Identify which cell holds the provided text, then report its (X, Y) central coordinate. 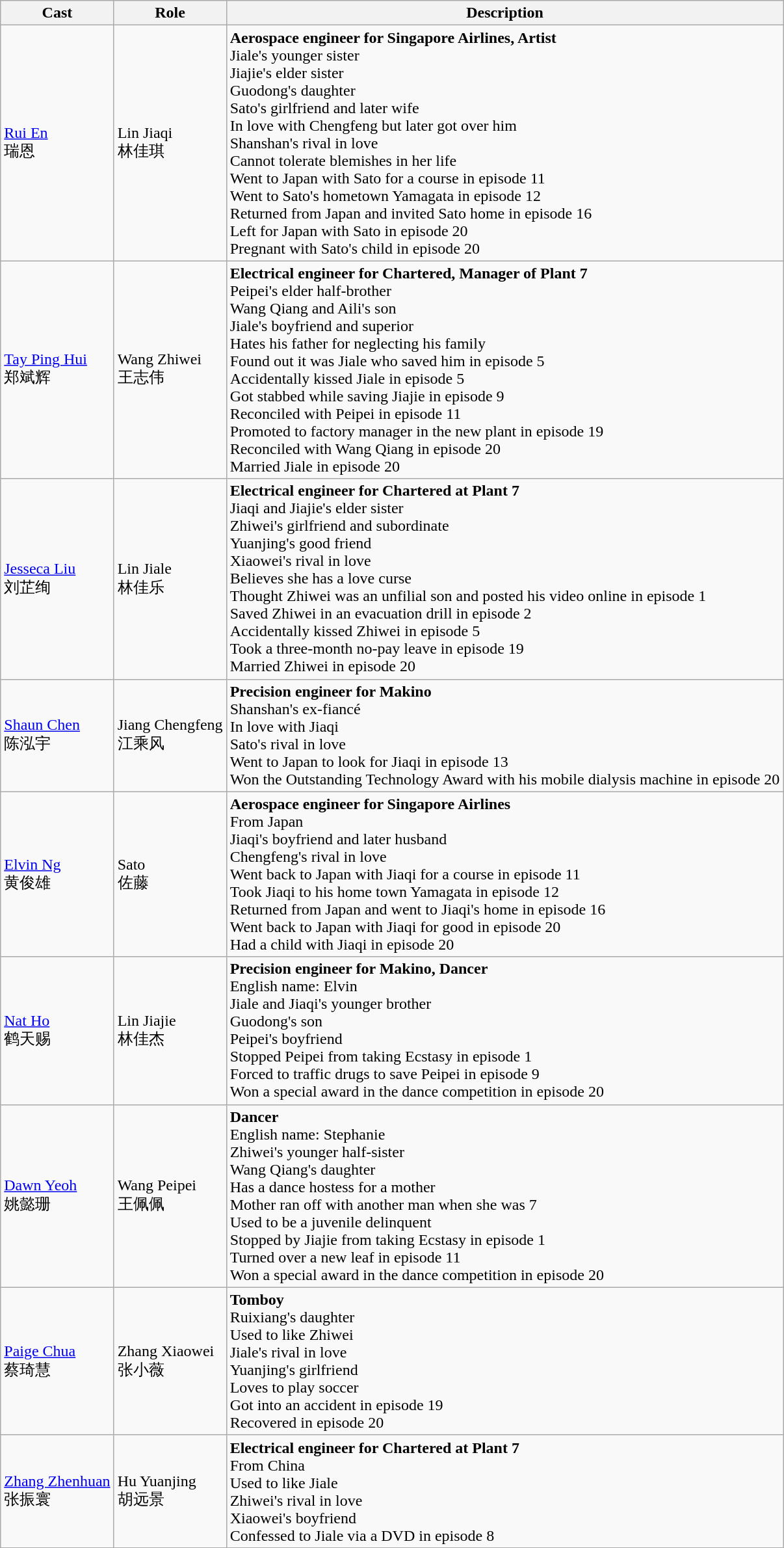
Cast (57, 13)
Tay Ping Hui 郑斌辉 (57, 369)
Role (170, 13)
Shaun Chen 陈泓宇 (57, 735)
Wang Peipei 王佩佩 (170, 1195)
Description (504, 13)
Wang Zhiwei 王志伟 (170, 369)
Nat Ho 鹤天赐 (57, 1030)
Jesseca Liu 刘芷绚 (57, 579)
Zhang Xiaowei 张小薇 (170, 1361)
Sato 佐藤 (170, 874)
Hu Yuanjing 胡远景 (170, 1491)
Rui En 瑞恩 (57, 143)
Elvin Ng 黄俊雄 (57, 874)
Dawn Yeoh 姚懿珊 (57, 1195)
Lin Jiale 林佳乐 (170, 579)
Jiang Chengfeng 江乘风 (170, 735)
Zhang Zhenhuan 张振寰 (57, 1491)
Paige Chua 蔡琦慧 (57, 1361)
Lin Jiajie 林佳杰 (170, 1030)
Lin Jiaqi 林佳琪 (170, 143)
